Locate the cell with the specified text and output its [X, Y] center coordinate. 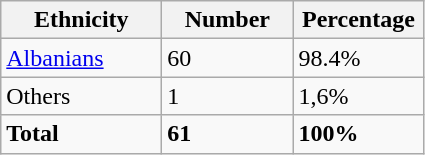
61 [228, 134]
100% [358, 134]
Total [82, 134]
Others [82, 96]
Percentage [358, 20]
Albanians [82, 58]
60 [228, 58]
1 [228, 96]
Number [228, 20]
98.4% [358, 58]
Ethnicity [82, 20]
1,6% [358, 96]
